For the text-containing cell, return its midpoint in (x, y) coordinate format. 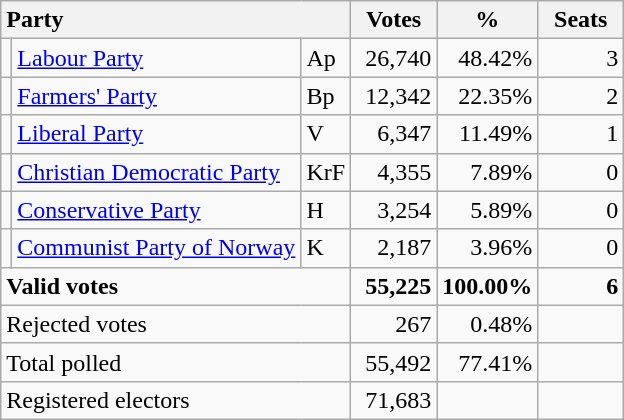
12,342 (394, 96)
55,225 (394, 286)
3,254 (394, 210)
Ap (326, 58)
3 (581, 58)
Party (176, 20)
267 (394, 324)
100.00% (488, 286)
4,355 (394, 172)
6 (581, 286)
77.41% (488, 362)
48.42% (488, 58)
KrF (326, 172)
Communist Party of Norway (156, 248)
7.89% (488, 172)
Votes (394, 20)
22.35% (488, 96)
55,492 (394, 362)
Valid votes (176, 286)
11.49% (488, 134)
2,187 (394, 248)
26,740 (394, 58)
2 (581, 96)
Liberal Party (156, 134)
Seats (581, 20)
V (326, 134)
5.89% (488, 210)
% (488, 20)
Total polled (176, 362)
Farmers' Party (156, 96)
Labour Party (156, 58)
Conservative Party (156, 210)
Registered electors (176, 400)
71,683 (394, 400)
6,347 (394, 134)
H (326, 210)
K (326, 248)
Rejected votes (176, 324)
3.96% (488, 248)
1 (581, 134)
Bp (326, 96)
0.48% (488, 324)
Christian Democratic Party (156, 172)
